From the cell containing the given text, extract its center point as (x, y) coordinate. 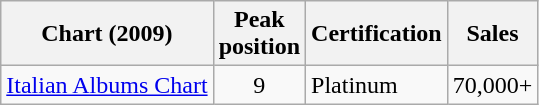
Certification (377, 34)
Sales (492, 34)
9 (259, 85)
Chart (2009) (107, 34)
70,000+ (492, 85)
Platinum (377, 85)
Italian Albums Chart (107, 85)
Peakposition (259, 34)
